Extract the [x, y] coordinate from the center of the cell holding the provided text.  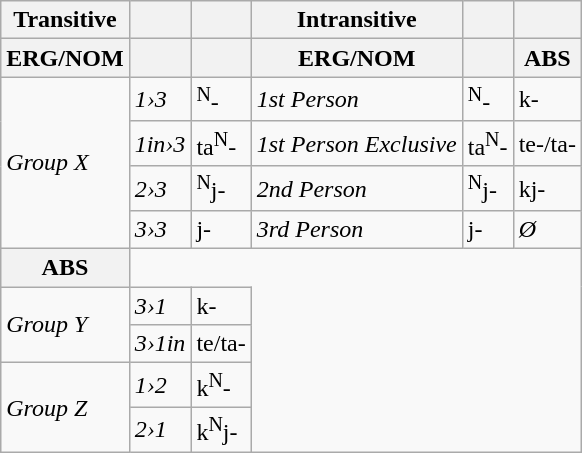
2›3 [160, 188]
kN- [221, 386]
Intransitive [356, 20]
Group Z [65, 408]
3›3 [160, 230]
kj- [547, 188]
kNj- [221, 430]
1st Person [356, 100]
Ø [547, 230]
3›1 [160, 306]
Group X [65, 163]
Group Y [65, 325]
2nd Person [356, 188]
te-/ta- [547, 144]
Transitive [65, 20]
1st Person Exclusive [356, 144]
2›1 [160, 430]
te/ta- [221, 344]
3›1in [160, 344]
1in›3 [160, 144]
1›3 [160, 100]
1›2 [160, 386]
3rd Person [356, 230]
